Detect which cell encompasses the target text, then output its [x, y] center coordinate. 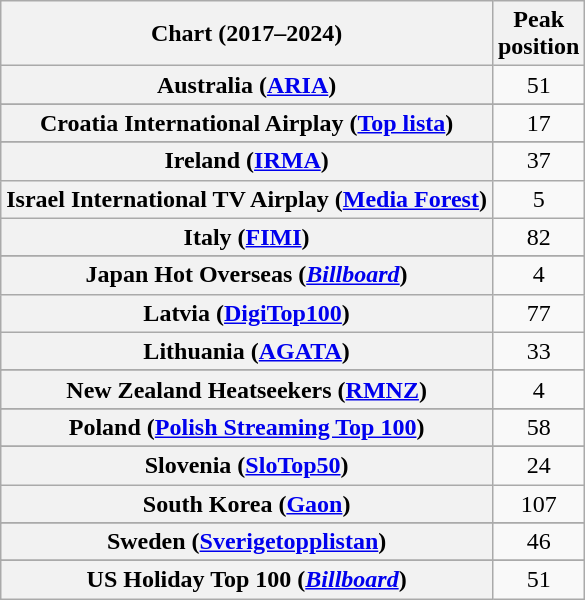
Poland (Polish Streaming Top 100) [247, 427]
Australia (ARIA) [247, 85]
US Holiday Top 100 (Billboard) [247, 580]
33 [538, 351]
37 [538, 161]
Chart (2017–2024) [247, 34]
77 [538, 313]
5 [538, 199]
Croatia International Airplay (Top lista) [247, 123]
Lithuania (AGATA) [247, 351]
Slovenia (SloTop50) [247, 465]
Peakposition [538, 34]
46 [538, 542]
Italy (FIMI) [247, 237]
South Korea (Gaon) [247, 503]
58 [538, 427]
107 [538, 503]
24 [538, 465]
Japan Hot Overseas (Billboard) [247, 275]
Ireland (IRMA) [247, 161]
Sweden (Sverigetopplistan) [247, 542]
New Zealand Heatseekers (RMNZ) [247, 389]
Latvia (DigiTop100) [247, 313]
Israel International TV Airplay (Media Forest) [247, 199]
82 [538, 237]
17 [538, 123]
